Extract the (X, Y) coordinate from the center of the cell holding the provided text.  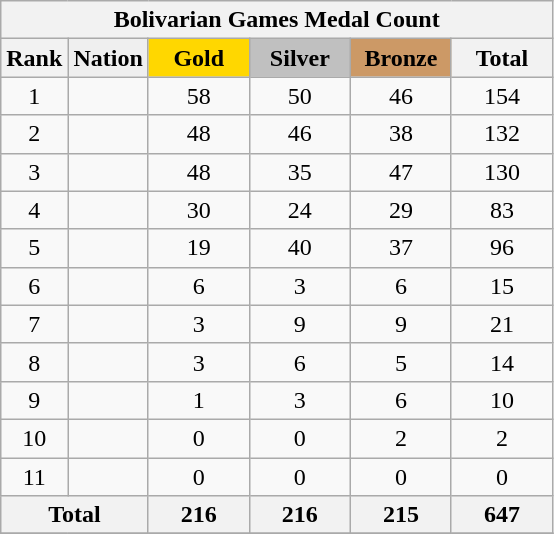
7 (34, 324)
47 (400, 172)
Rank (34, 58)
40 (300, 248)
58 (198, 96)
96 (502, 248)
Silver (300, 58)
35 (300, 172)
130 (502, 172)
Gold (198, 58)
4 (34, 210)
647 (502, 515)
50 (300, 96)
8 (34, 362)
21 (502, 324)
Nation (108, 58)
29 (400, 210)
132 (502, 134)
11 (34, 477)
154 (502, 96)
24 (300, 210)
30 (198, 210)
Bronze (400, 58)
Bolivarian Games Medal Count (277, 20)
215 (400, 515)
15 (502, 286)
83 (502, 210)
37 (400, 248)
19 (198, 248)
38 (400, 134)
14 (502, 362)
